Provide the (x, y) coordinate of the cell's center where the given text is located.  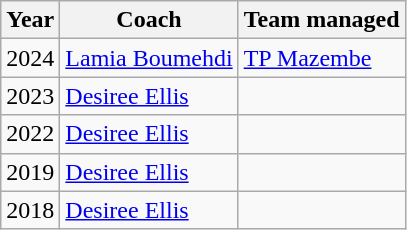
2019 (30, 172)
Team managed (322, 20)
2022 (30, 134)
Coach (149, 20)
2023 (30, 96)
Lamia Boumehdi (149, 58)
2018 (30, 210)
Year (30, 20)
2024 (30, 58)
TP Mazembe (322, 58)
